Provide the (x, y) coordinate of the cell's center where the given text is located.  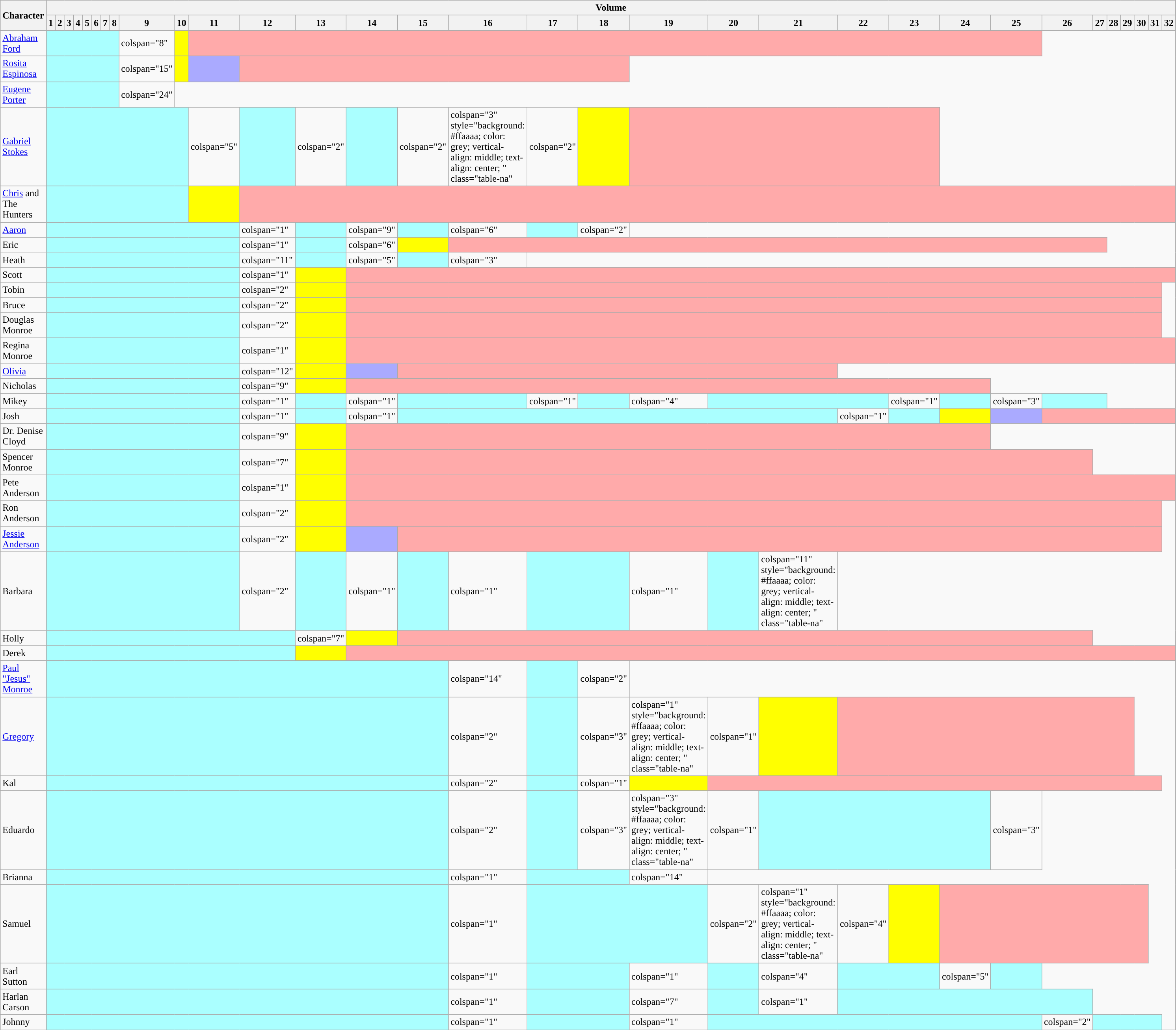
27 (1100, 23)
Paul "Jesus" Monroe (23, 679)
colspan="11" (268, 260)
24 (965, 23)
22 (863, 23)
Volume (611, 8)
Eduardo (23, 830)
colspan="8" (147, 43)
Mikey (23, 401)
colspan="11" style="background: #ffaaaa; color: grey; vertical-align: middle; text-align: center; " class="table-na" (798, 591)
28 (1114, 23)
Gabriel Stokes (23, 147)
8 (114, 23)
Eric (23, 245)
colspan="12" (268, 371)
Bruce (23, 305)
25 (1016, 23)
30 (1141, 23)
10 (181, 23)
15 (423, 23)
Ron Anderson (23, 513)
32 (1169, 23)
7 (105, 23)
Chris and The Hunters (23, 204)
26 (1067, 23)
Brianna (23, 877)
Heath (23, 260)
Tobin (23, 290)
Gregory (23, 736)
colspan="15" (147, 69)
13 (321, 23)
31 (1155, 23)
Regina Monroe (23, 351)
Holly (23, 638)
Earl Sutton (23, 976)
Character (23, 15)
5 (87, 23)
23 (914, 23)
Spencer Monroe (23, 462)
Dr. Denise Cloyd (23, 437)
6 (96, 23)
Nicholas (23, 386)
Eugene Porter (23, 95)
Johnny (23, 1022)
4 (78, 23)
1 (50, 23)
11 (214, 23)
Jessie Anderson (23, 539)
14 (372, 23)
Kal (23, 783)
colspan="24" (147, 95)
Harlan Carson (23, 1002)
Rosita Espinosa (23, 69)
Barbara (23, 591)
20 (733, 23)
Josh (23, 416)
Derek (23, 653)
Abraham Ford (23, 43)
2 (60, 23)
18 (604, 23)
Pete Anderson (23, 488)
3 (69, 23)
21 (798, 23)
9 (147, 23)
Douglas Monroe (23, 325)
29 (1127, 23)
Aaron (23, 230)
Olivia (23, 371)
19 (668, 23)
12 (268, 23)
Samuel (23, 924)
16 (488, 23)
17 (553, 23)
Scott (23, 275)
